From the cell containing the given text, extract its center point as (x, y) coordinate. 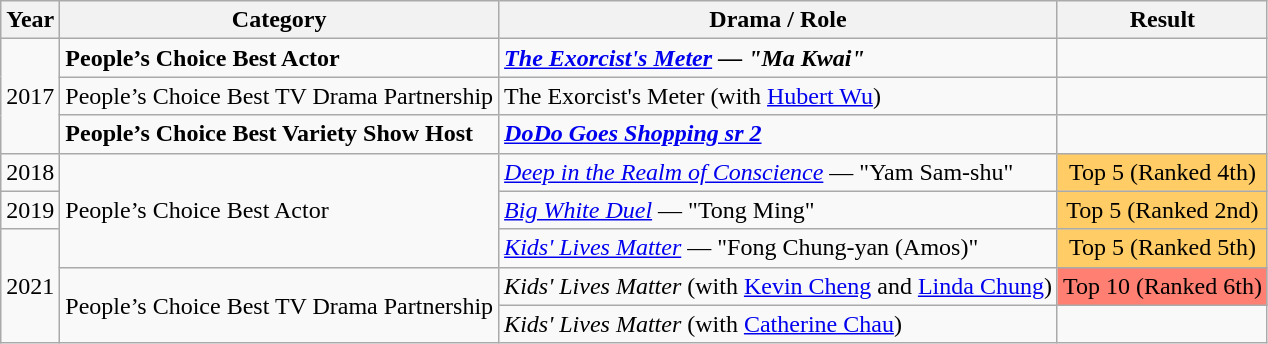
Kids' Lives Matter (with Kevin Cheng and Linda Chung) (778, 286)
The Exorcist's Meter (with Hubert Wu) (778, 96)
Kids' Lives Matter (with Catherine Chau) (778, 324)
Big White Duel — "Tong Ming" (778, 210)
Result (1162, 20)
Top 10 (Ranked 6th) (1162, 286)
Category (280, 20)
Deep in the Realm of Conscience — "Yam Sam-shu" (778, 172)
Drama / Role (778, 20)
2018 (30, 172)
2021 (30, 286)
Top 5 (Ranked 5th) (1162, 248)
2019 (30, 210)
2017 (30, 96)
Year (30, 20)
Top 5 (Ranked 2nd) (1162, 210)
The Exorcist's Meter — "Ma Kwai" (778, 58)
DoDo Goes Shopping sr 2 (778, 134)
Kids' Lives Matter — "Fong Chung-yan (Amos)" (778, 248)
People’s Choice Best Variety Show Host (280, 134)
Top 5 (Ranked 4th) (1162, 172)
